Extract the [x, y] coordinate from the center of the cell holding the provided text.  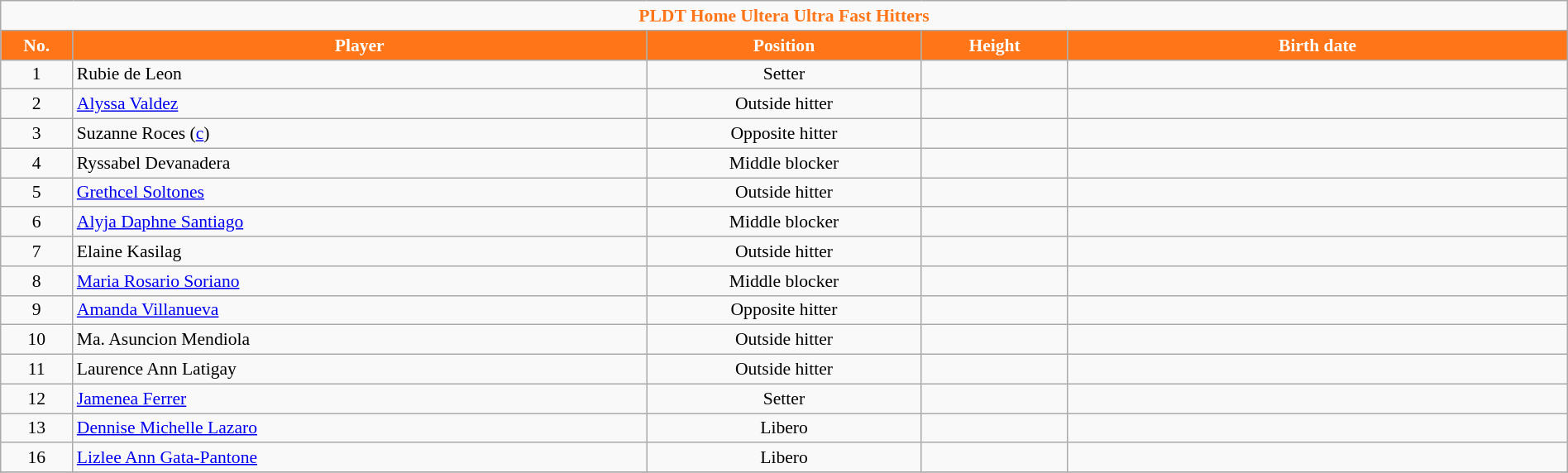
Player [360, 45]
PLDT Home Ultera Ultra Fast Hitters [784, 16]
2 [36, 104]
Suzanne Roces (c) [360, 134]
Dennise Michelle Lazaro [360, 428]
16 [36, 458]
Birth date [1317, 45]
Elaine Kasilag [360, 251]
Alyssa Valdez [360, 104]
13 [36, 428]
No. [36, 45]
Lizlee Ann Gata-Pantone [360, 458]
Height [994, 45]
Amanda Villanueva [360, 310]
Maria Rosario Soriano [360, 281]
11 [36, 370]
Jamenea Ferrer [360, 399]
Rubie de Leon [360, 74]
12 [36, 399]
8 [36, 281]
10 [36, 340]
Position [784, 45]
3 [36, 134]
9 [36, 310]
Alyja Daphne Santiago [360, 222]
Ma. Asuncion Mendiola [360, 340]
4 [36, 163]
5 [36, 193]
Grethcel Soltones [360, 193]
6 [36, 222]
1 [36, 74]
7 [36, 251]
Ryssabel Devanadera [360, 163]
Laurence Ann Latigay [360, 370]
